For the text-containing cell, return its midpoint in (X, Y) coordinate format. 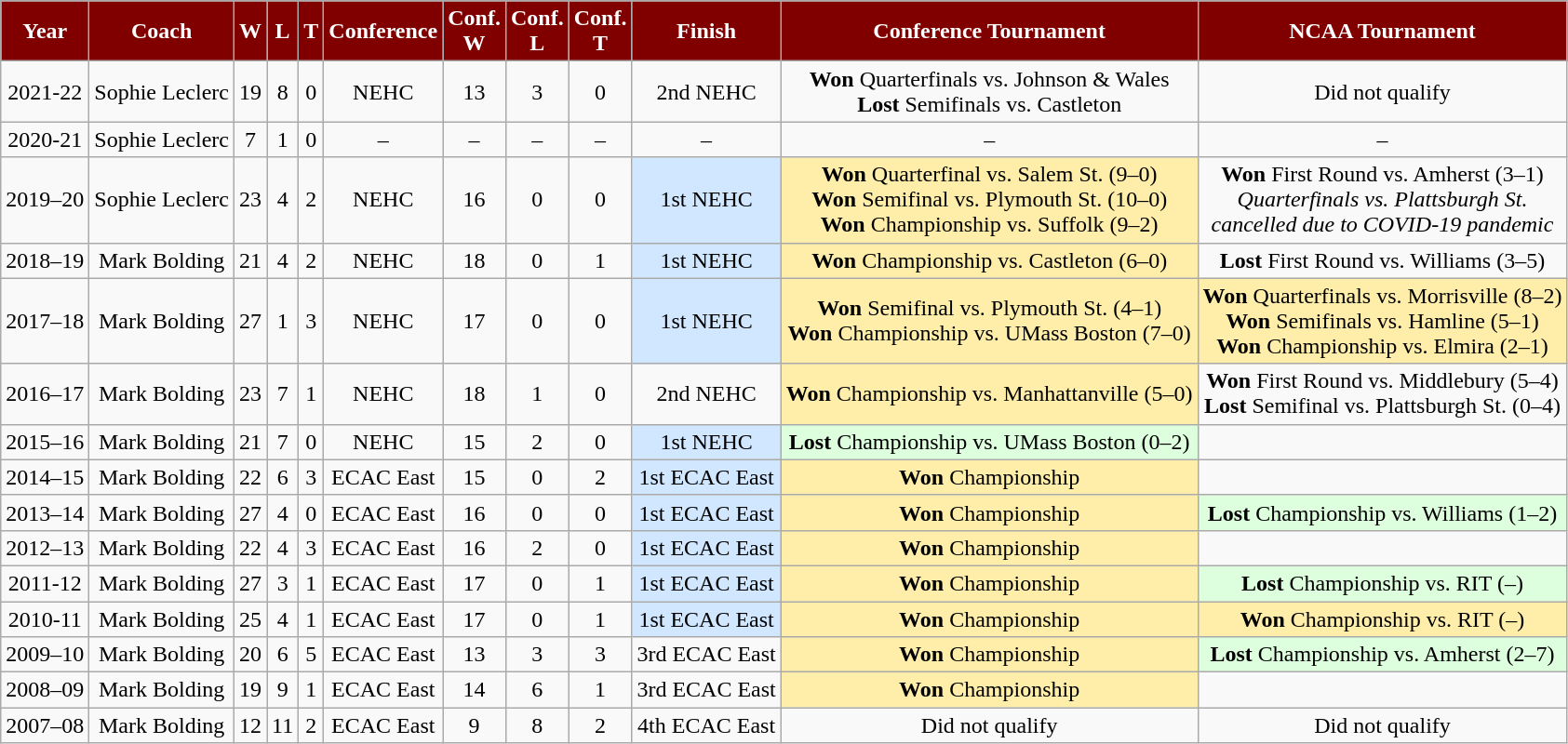
2016–17 (45, 394)
Won Championship vs. RIT (–) (1383, 618)
Year (45, 32)
5 (311, 655)
Won First Round vs. Amherst (3–1)Quarterfinals vs. Plattsburgh St.cancelled due to COVID-19 pandemic (1383, 200)
Lost Championship vs. Williams (1–2) (1383, 512)
NCAA Tournament (1383, 32)
2008–09 (45, 690)
Won Semifinal vs. Plymouth St. (4–1)Won Championship vs. UMass Boston (7–0) (989, 321)
2019–20 (45, 200)
W (249, 32)
Conf. W (475, 32)
Conference (383, 32)
Coach (162, 32)
11 (283, 725)
Conf. T (600, 32)
Won First Round vs. Middlebury (5–4)Lost Semifinal vs. Plattsburgh St. (0–4) (1383, 394)
Won Championship vs. Manhattanville (5–0) (989, 394)
2015–16 (45, 442)
2018–19 (45, 260)
2010-11 (45, 618)
4th ECAC East (706, 725)
14 (475, 690)
Lost Championship vs. RIT (–) (1383, 583)
Won Quarterfinals vs. Morrisville (8–2)Won Semifinals vs. Hamline (5–1)Won Championship vs. Elmira (2–1) (1383, 321)
2021-22 (45, 91)
Conf. L (537, 32)
Won Championship vs. Castleton (6–0) (989, 260)
2017–18 (45, 321)
12 (249, 725)
2013–14 (45, 512)
Finish (706, 32)
L (283, 32)
2009–10 (45, 655)
2020-21 (45, 139)
25 (249, 618)
2014–15 (45, 477)
Won Quarterfinals vs. Johnson & Wales Lost Semifinals vs. Castleton (989, 91)
T (311, 32)
Lost First Round vs. Williams (3–5) (1383, 260)
2012–13 (45, 548)
20 (249, 655)
Won Quarterfinal vs. Salem St. (9–0) Won Semifinal vs. Plymouth St. (10–0)Won Championship vs. Suffolk (9–2) (989, 200)
Conference Tournament (989, 32)
2007–08 (45, 725)
Lost Championship vs. Amherst (2–7) (1383, 655)
Lost Championship vs. UMass Boston (0–2) (989, 442)
2011-12 (45, 583)
